Search for the cell housing the specified text and yield its (x, y) center coordinate. 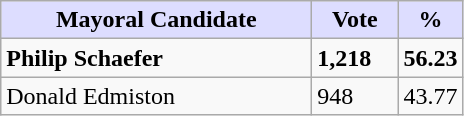
43.77 (430, 96)
56.23 (430, 58)
Vote (355, 20)
Donald Edmiston (156, 96)
948 (355, 96)
Mayoral Candidate (156, 20)
Philip Schaefer (156, 58)
% (430, 20)
1,218 (355, 58)
